Search for the cell housing the specified text and yield its [X, Y] center coordinate. 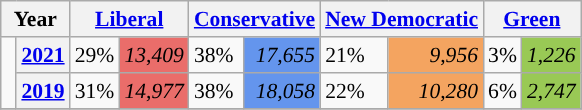
2019 [42, 91]
29% [95, 55]
13,409 [154, 55]
Liberal [130, 19]
18,058 [282, 91]
31% [95, 91]
Year [36, 19]
14,977 [154, 91]
6% [502, 91]
21% [354, 55]
2021 [42, 55]
22% [354, 91]
17,655 [282, 55]
9,956 [436, 55]
3% [502, 55]
2,747 [552, 91]
Green [532, 19]
10,280 [436, 91]
Conservative [254, 19]
1,226 [552, 55]
New Democratic [402, 19]
